Identify which cell holds the provided text, then report its (x, y) central coordinate. 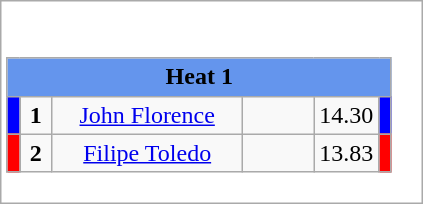
John Florence (148, 115)
Filipe Toledo (148, 153)
2 (36, 153)
1 (36, 115)
13.83 (346, 153)
Heat 1 1 John Florence 14.30 2 Filipe Toledo 13.83 (212, 102)
14.30 (346, 115)
Heat 1 (199, 77)
